For the text-containing cell, return its midpoint in (x, y) coordinate format. 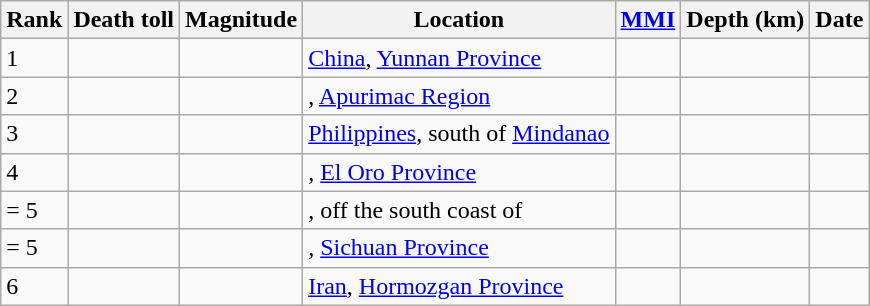
Rank (34, 20)
, off the south coast of (459, 210)
MMI (648, 20)
Location (459, 20)
Date (840, 20)
Philippines, south of Mindanao (459, 134)
Death toll (124, 20)
2 (34, 96)
, El Oro Province (459, 172)
Magnitude (242, 20)
1 (34, 58)
, Sichuan Province (459, 248)
Iran, Hormozgan Province (459, 286)
, Apurimac Region (459, 96)
4 (34, 172)
6 (34, 286)
Depth (km) (746, 20)
China, Yunnan Province (459, 58)
3 (34, 134)
